Identify which cell holds the provided text, then report its (x, y) central coordinate. 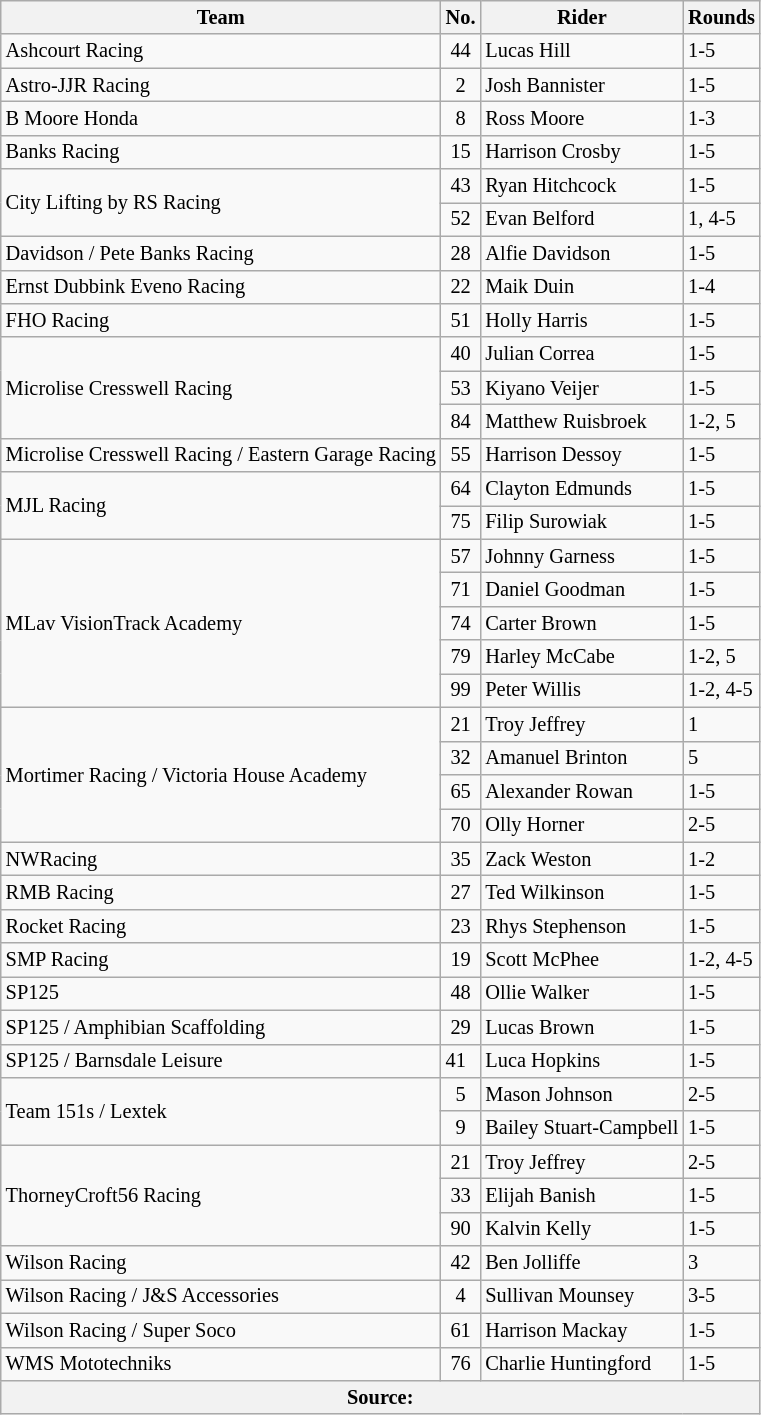
MJL Racing (221, 506)
3-5 (722, 1296)
Luca Hopkins (582, 1061)
RMB Racing (221, 892)
71 (461, 589)
Harley McCabe (582, 657)
23 (461, 926)
32 (461, 758)
48 (461, 993)
70 (461, 825)
Harrison Dessoy (582, 455)
ThorneyCroft56 Racing (221, 1196)
52 (461, 219)
Rhys Stephenson (582, 926)
64 (461, 489)
SP125 / Barnsdale Leisure (221, 1061)
Harrison Crosby (582, 152)
Daniel Goodman (582, 589)
1-2 (722, 859)
FHO Racing (221, 320)
Banks Racing (221, 152)
Mortimer Racing / Victoria House Academy (221, 774)
51 (461, 320)
79 (461, 657)
1-4 (722, 287)
NWRacing (221, 859)
City Lifting by RS Racing (221, 202)
Olly Horner (582, 825)
Amanuel Brinton (582, 758)
No. (461, 17)
9 (461, 1128)
Ben Jolliffe (582, 1263)
Lucas Hill (582, 51)
55 (461, 455)
SP125 (221, 993)
Ryan Hitchcock (582, 186)
Elijah Banish (582, 1195)
75 (461, 522)
65 (461, 791)
Clayton Edmunds (582, 489)
15 (461, 152)
8 (461, 118)
Astro-JJR Racing (221, 85)
44 (461, 51)
WMS Mototechniks (221, 1364)
29 (461, 1027)
SMP Racing (221, 960)
Johnny Garness (582, 556)
27 (461, 892)
57 (461, 556)
1 (722, 724)
Wilson Racing / J&S Accessories (221, 1296)
22 (461, 287)
Sullivan Mounsey (582, 1296)
Source: (380, 1397)
Wilson Racing (221, 1263)
41 (461, 1061)
Alexander Rowan (582, 791)
Ashcourt Racing (221, 51)
90 (461, 1229)
2 (461, 85)
Lucas Brown (582, 1027)
Harrison Mackay (582, 1330)
Rounds (722, 17)
SP125 / Amphibian Scaffolding (221, 1027)
28 (461, 253)
Holly Harris (582, 320)
Kalvin Kelly (582, 1229)
1, 4-5 (722, 219)
MLav VisionTrack Academy (221, 623)
Rider (582, 17)
Matthew Ruisbroek (582, 421)
4 (461, 1296)
84 (461, 421)
Scott McPhee (582, 960)
Ted Wilkinson (582, 892)
Microlise Cresswell Racing (221, 388)
43 (461, 186)
42 (461, 1263)
76 (461, 1364)
Alfie Davidson (582, 253)
Team 151s / Lextek (221, 1110)
3 (722, 1263)
19 (461, 960)
Filip Surowiak (582, 522)
99 (461, 690)
B Moore Honda (221, 118)
Zack Weston (582, 859)
61 (461, 1330)
Ollie Walker (582, 993)
Rocket Racing (221, 926)
74 (461, 623)
Ernst Dubbink Eveno Racing (221, 287)
40 (461, 354)
Ross Moore (582, 118)
Wilson Racing / Super Soco (221, 1330)
Microlise Cresswell Racing / Eastern Garage Racing (221, 455)
33 (461, 1195)
Davidson / Pete Banks Racing (221, 253)
Bailey Stuart-Campbell (582, 1128)
Josh Bannister (582, 85)
53 (461, 388)
1-3 (722, 118)
Team (221, 17)
Evan Belford (582, 219)
Carter Brown (582, 623)
Kiyano Veijer (582, 388)
Maik Duin (582, 287)
35 (461, 859)
Mason Johnson (582, 1094)
Julian Correa (582, 354)
Peter Willis (582, 690)
Charlie Huntingford (582, 1364)
